Detect which cell encompasses the target text, then output its [X, Y] center coordinate. 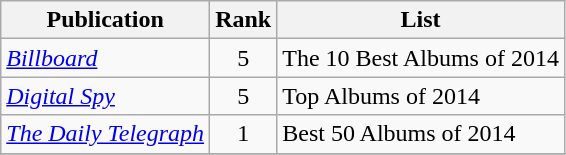
The 10 Best Albums of 2014 [421, 58]
List [421, 20]
Best 50 Albums of 2014 [421, 134]
1 [244, 134]
Billboard [106, 58]
Publication [106, 20]
The Daily Telegraph [106, 134]
Digital Spy [106, 96]
Top Albums of 2014 [421, 96]
Rank [244, 20]
